For the text-containing cell, return its midpoint in [x, y] coordinate format. 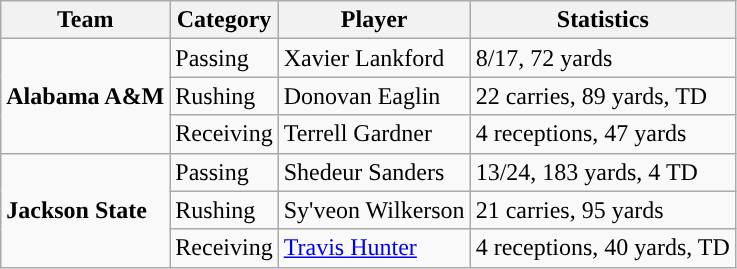
Travis Hunter [374, 248]
Shedeur Sanders [374, 172]
22 carries, 89 yards, TD [602, 96]
4 receptions, 47 yards [602, 134]
Statistics [602, 20]
Sy'veon Wilkerson [374, 210]
Team [86, 20]
8/17, 72 yards [602, 58]
Terrell Gardner [374, 134]
Category [224, 20]
Player [374, 20]
Alabama A&M [86, 96]
13/24, 183 yards, 4 TD [602, 172]
Jackson State [86, 210]
21 carries, 95 yards [602, 210]
Xavier Lankford [374, 58]
4 receptions, 40 yards, TD [602, 248]
Donovan Eaglin [374, 96]
